Locate the cell with the specified text and output its [x, y] center coordinate. 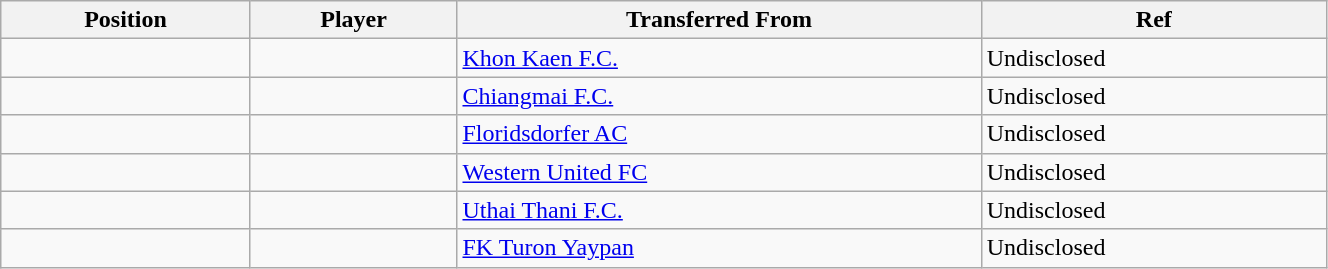
Floridsdorfer AC [719, 134]
Position [126, 20]
Chiangmai F.C. [719, 96]
Western United FC [719, 172]
Player [354, 20]
Uthai Thani F.C. [719, 210]
Ref [1154, 20]
Khon Kaen F.C. [719, 58]
FK Turon Yaypan [719, 248]
Transferred From [719, 20]
